From the cell containing the given text, extract its center point as (x, y) coordinate. 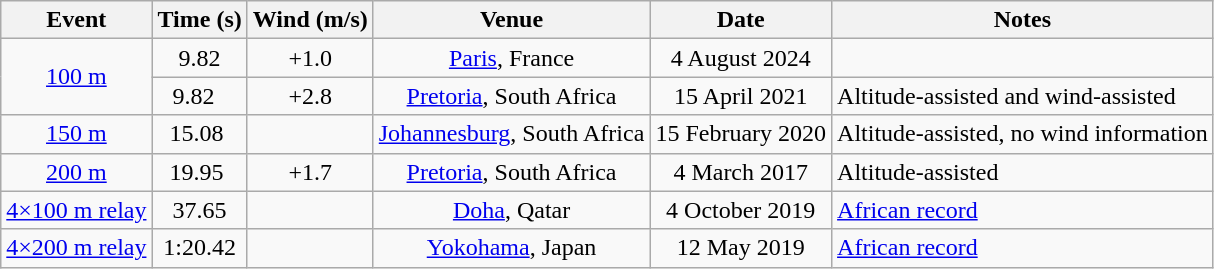
37.65 (200, 210)
Wind (m/s) (310, 20)
4 March 2017 (741, 172)
150 m (76, 134)
15.08 (200, 134)
+2.8 (310, 96)
Date (741, 20)
Paris, France (512, 58)
Doha, Qatar (512, 210)
4×100 m relay (76, 210)
Venue (512, 20)
4×200 m relay (76, 248)
15 February 2020 (741, 134)
Yokohama, Japan (512, 248)
Altitude-assisted (1023, 172)
Altitude-assisted and wind-assisted (1023, 96)
12 May 2019 (741, 248)
Altitude-assisted, no wind information (1023, 134)
15 April 2021 (741, 96)
Time (s) (200, 20)
19.95 (200, 172)
4 October 2019 (741, 210)
+1.7 (310, 172)
200 m (76, 172)
4 August 2024 (741, 58)
Notes (1023, 20)
Johannesburg, South Africa (512, 134)
Event (76, 20)
100 m (76, 77)
+1.0 (310, 58)
1:20.42 (200, 248)
